Locate the cell with the specified text and output its (x, y) center coordinate. 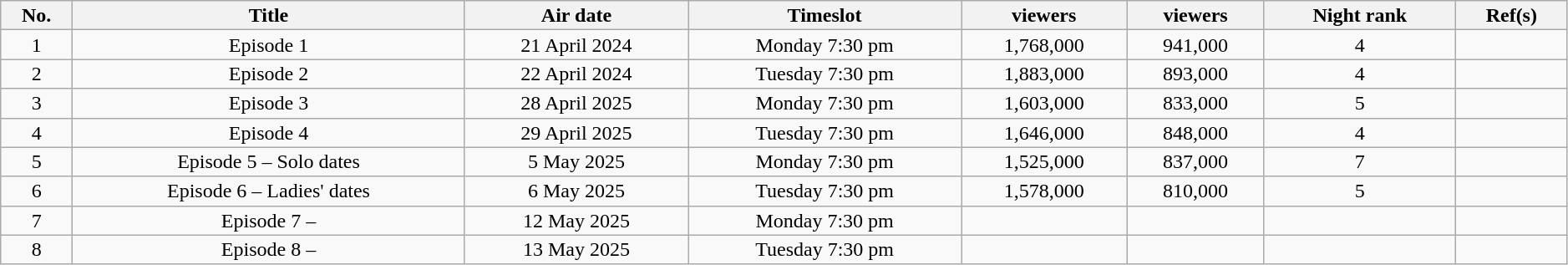
1,768,000 (1044, 45)
1,578,000 (1044, 191)
Air date (576, 15)
8 (37, 249)
Episode 1 (269, 45)
941,000 (1196, 45)
833,000 (1196, 104)
837,000 (1196, 162)
No. (37, 15)
893,000 (1196, 74)
28 April 2025 (576, 104)
Episode 6 – Ladies' dates (269, 191)
1,883,000 (1044, 74)
848,000 (1196, 132)
Timeslot (825, 15)
22 April 2024 (576, 74)
Title (269, 15)
Episode 3 (269, 104)
1 (37, 45)
1,525,000 (1044, 162)
Episode 4 (269, 132)
810,000 (1196, 191)
Night rank (1360, 15)
5 May 2025 (576, 162)
Episode 2 (269, 74)
2 (37, 74)
13 May 2025 (576, 249)
29 April 2025 (576, 132)
6 (37, 191)
Ref(s) (1511, 15)
6 May 2025 (576, 191)
Episode 5 – Solo dates (269, 162)
3 (37, 104)
Episode 8 – (269, 249)
1,603,000 (1044, 104)
1,646,000 (1044, 132)
12 May 2025 (576, 221)
Episode 7 – (269, 221)
21 April 2024 (576, 45)
